For the text-containing cell, return its midpoint in (x, y) coordinate format. 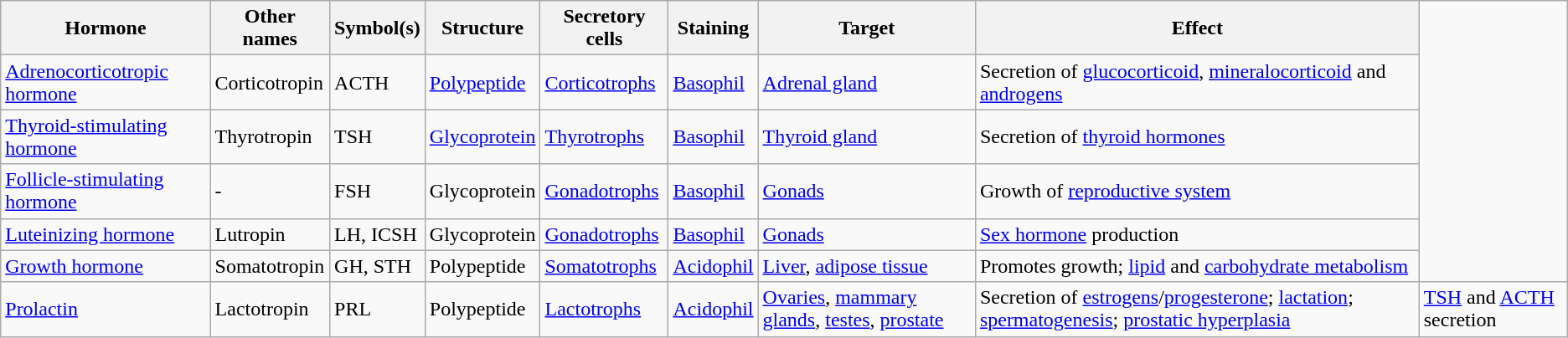
Adrenocorticotropic hormone (106, 82)
Structure (482, 28)
- (270, 191)
Somatotropin (270, 266)
Thyroid-stimulating hormone (106, 137)
Thyrotrophs (605, 137)
Lactotrophs (605, 310)
ACTH (378, 82)
Ovaries, mammary glands, testes, prostate (866, 310)
Secretion of thyroid hormones (1197, 137)
TSH (378, 137)
Prolactin (106, 310)
LH, ICSH (378, 234)
Thyroid gland (866, 137)
Promotes growth; lipid and carbohydrate metabolism (1197, 266)
Thyrotropin (270, 137)
Liver, adipose tissue (866, 266)
Follicle-stimulating hormone (106, 191)
FSH (378, 191)
Lactotropin (270, 310)
Corticotropin (270, 82)
Effect (1197, 28)
PRL (378, 310)
Target (866, 28)
Lutropin (270, 234)
GH, STH (378, 266)
Hormone (106, 28)
TSH and ACTH secretion (1493, 310)
Secretion of glucocorticoid, mineralocorticoid and androgens (1197, 82)
Other names (270, 28)
Growth hormone (106, 266)
Growth of reproductive system (1197, 191)
Symbol(s) (378, 28)
Secretory cells (605, 28)
Sex hormone production (1197, 234)
Somatotrophs (605, 266)
Adrenal gland (866, 82)
Luteinizing hormone (106, 234)
Staining (714, 28)
Corticotrophs (605, 82)
Secretion of estrogens/progesterone; lactation; spermatogenesis; prostatic hyperplasia (1197, 310)
